Return [X, Y] of the center of cell containing provided text 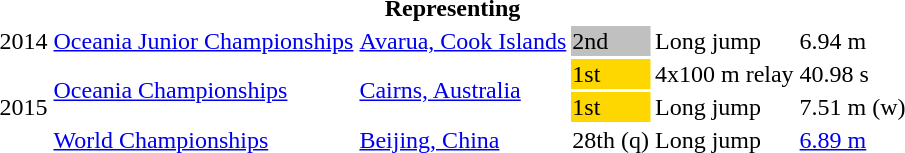
Avarua, Cook Islands [463, 41]
Oceania Junior Championships [204, 41]
Oceania Championships [204, 90]
2nd [611, 41]
4x100 m relay [724, 74]
Cairns, Australia [463, 90]
